Determine the (X, Y) coordinate at the center of the cell enclosing the given text.  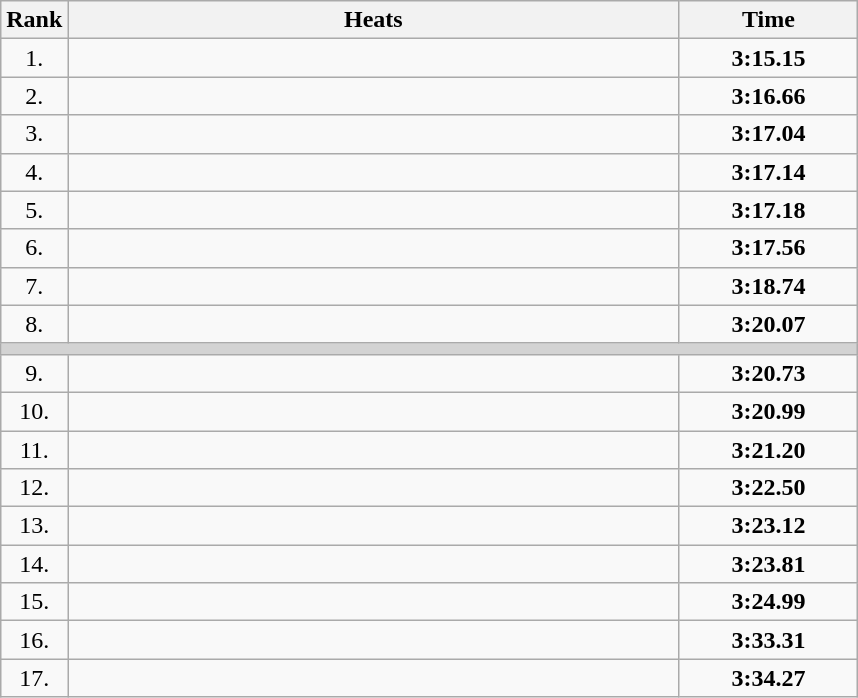
8. (34, 324)
7. (34, 286)
3:21.20 (768, 449)
3:22.50 (768, 488)
Rank (34, 20)
3:17.56 (768, 248)
3:23.12 (768, 526)
6. (34, 248)
1. (34, 58)
3:17.18 (768, 210)
3:15.15 (768, 58)
3:20.73 (768, 373)
Heats (374, 20)
15. (34, 602)
9. (34, 373)
3:16.66 (768, 96)
5. (34, 210)
2. (34, 96)
3:20.99 (768, 411)
3:17.14 (768, 172)
17. (34, 678)
4. (34, 172)
3:18.74 (768, 286)
11. (34, 449)
3:17.04 (768, 134)
14. (34, 564)
13. (34, 526)
10. (34, 411)
3. (34, 134)
3:24.99 (768, 602)
3:23.81 (768, 564)
3:20.07 (768, 324)
3:34.27 (768, 678)
16. (34, 640)
12. (34, 488)
Time (768, 20)
3:33.31 (768, 640)
